Provide the [X, Y] coordinate of the cell's center where the given text is located.  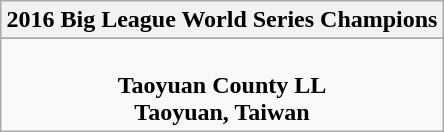
2016 Big League World Series Champions [222, 20]
Taoyuan County LL Taoyuan, Taiwan [222, 85]
